Search for the cell housing the specified text and yield its (X, Y) center coordinate. 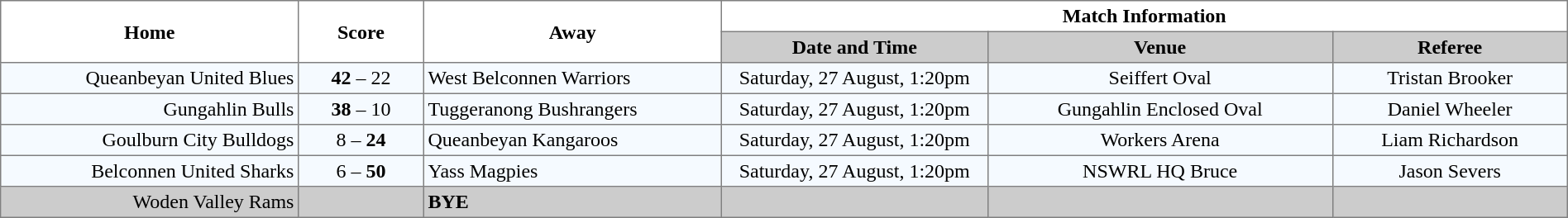
Referee (1450, 47)
Date and Time (854, 47)
8 – 24 (361, 140)
Goulburn City Bulldogs (150, 140)
Away (572, 31)
Woden Valley Rams (150, 202)
Tristan Brooker (1450, 78)
Daniel Wheeler (1450, 109)
Gungahlin Enclosed Oval (1159, 109)
42 – 22 (361, 78)
Tuggeranong Bushrangers (572, 109)
Liam Richardson (1450, 140)
Match Information (1145, 17)
Home (150, 31)
Yass Magpies (572, 171)
38 – 10 (361, 109)
6 – 50 (361, 171)
Workers Arena (1159, 140)
Queanbeyan Kangaroos (572, 140)
BYE (572, 202)
NSWRL HQ Bruce (1159, 171)
Gungahlin Bulls (150, 109)
Venue (1159, 47)
Queanbeyan United Blues (150, 78)
Seiffert Oval (1159, 78)
Belconnen United Sharks (150, 171)
Score (361, 31)
Jason Severs (1450, 171)
West Belconnen Warriors (572, 78)
